Find where the given text appears and provide that cell's center as (X, Y) coordinate. 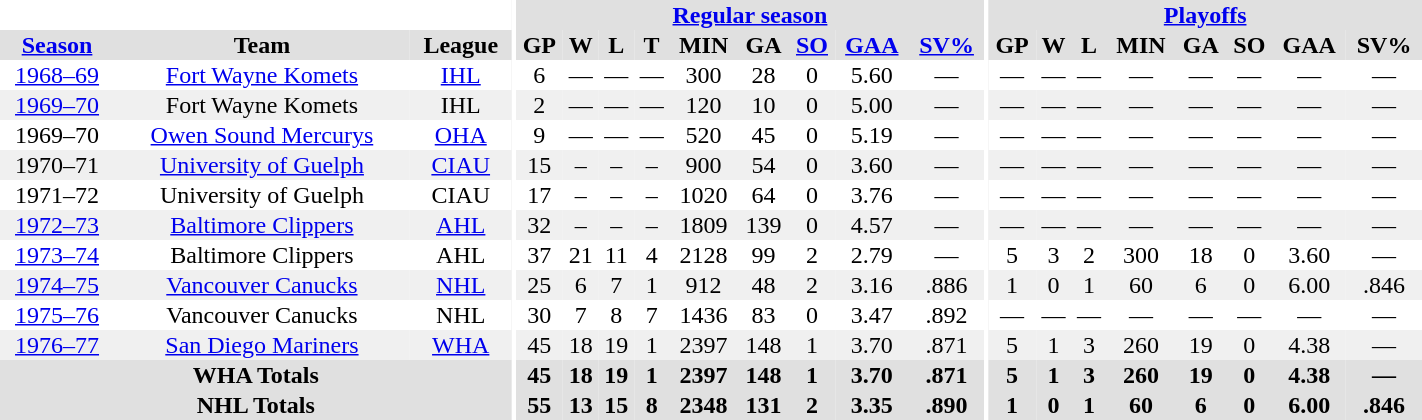
13 (580, 405)
5.60 (872, 75)
1973–74 (57, 255)
83 (764, 315)
3.35 (872, 405)
10 (764, 105)
Season (57, 45)
5.19 (872, 135)
3.76 (872, 195)
99 (764, 255)
1974–75 (57, 285)
1968–69 (57, 75)
1972–73 (57, 225)
2128 (704, 255)
520 (704, 135)
912 (704, 285)
139 (764, 225)
900 (704, 165)
32 (540, 225)
League (461, 45)
Playoffs (1205, 15)
120 (704, 105)
30 (540, 315)
37 (540, 255)
2348 (704, 405)
1971–72 (57, 195)
OHA (461, 135)
3.47 (872, 315)
T (652, 45)
WHA Totals (256, 375)
28 (764, 75)
64 (764, 195)
9 (540, 135)
2.79 (872, 255)
3.16 (872, 285)
17 (540, 195)
1975–76 (57, 315)
1020 (704, 195)
.892 (947, 315)
48 (764, 285)
.890 (947, 405)
1809 (704, 225)
1970–71 (57, 165)
4 (652, 255)
San Diego Mariners (262, 345)
21 (580, 255)
131 (764, 405)
Regular season (750, 15)
NHL Totals (256, 405)
WHA (461, 345)
25 (540, 285)
55 (540, 405)
Team (262, 45)
Owen Sound Mercurys (262, 135)
5.00 (872, 105)
11 (616, 255)
1436 (704, 315)
1976–77 (57, 345)
4.57 (872, 225)
54 (764, 165)
.886 (947, 285)
